From the cell containing the given text, extract its center point as [X, Y] coordinate. 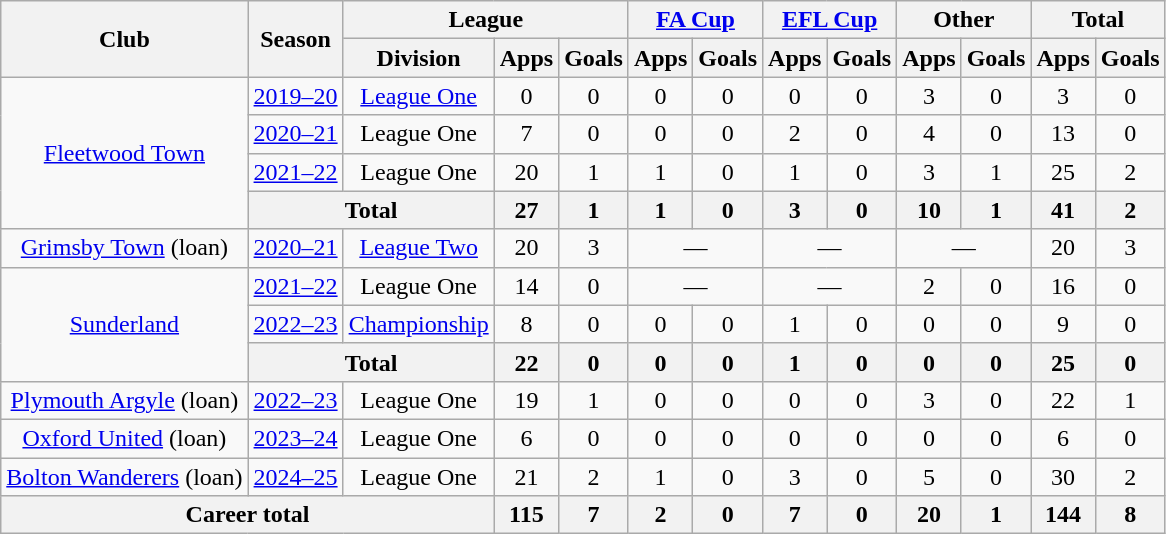
10 [929, 210]
27 [526, 210]
Season [296, 39]
Oxford United (loan) [124, 438]
115 [526, 515]
FA Cup [695, 20]
Bolton Wanderers (loan) [124, 477]
League Two [418, 248]
4 [929, 134]
2023–24 [296, 438]
144 [1063, 515]
Other [964, 20]
2024–25 [296, 477]
Championship [418, 324]
41 [1063, 210]
Club [124, 39]
16 [1063, 286]
19 [526, 400]
Career total [248, 515]
30 [1063, 477]
Division [418, 58]
5 [929, 477]
13 [1063, 134]
EFL Cup [830, 20]
Sunderland [124, 324]
14 [526, 286]
21 [526, 477]
2019–20 [296, 96]
Plymouth Argyle (loan) [124, 400]
League [486, 20]
Fleetwood Town [124, 153]
9 [1063, 324]
Grimsby Town (loan) [124, 248]
